Pinpoint the cell where the given text exists, returning its (X, Y) midpoint coordinate. 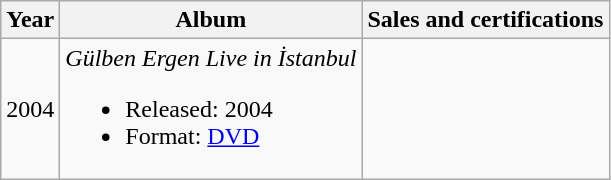
Album (211, 20)
2004 (30, 109)
Sales and certifications (486, 20)
Gülben Ergen Live in İstanbulReleased: 2004Format: DVD (211, 109)
Year (30, 20)
